Search for the cell housing the specified text and yield its (x, y) center coordinate. 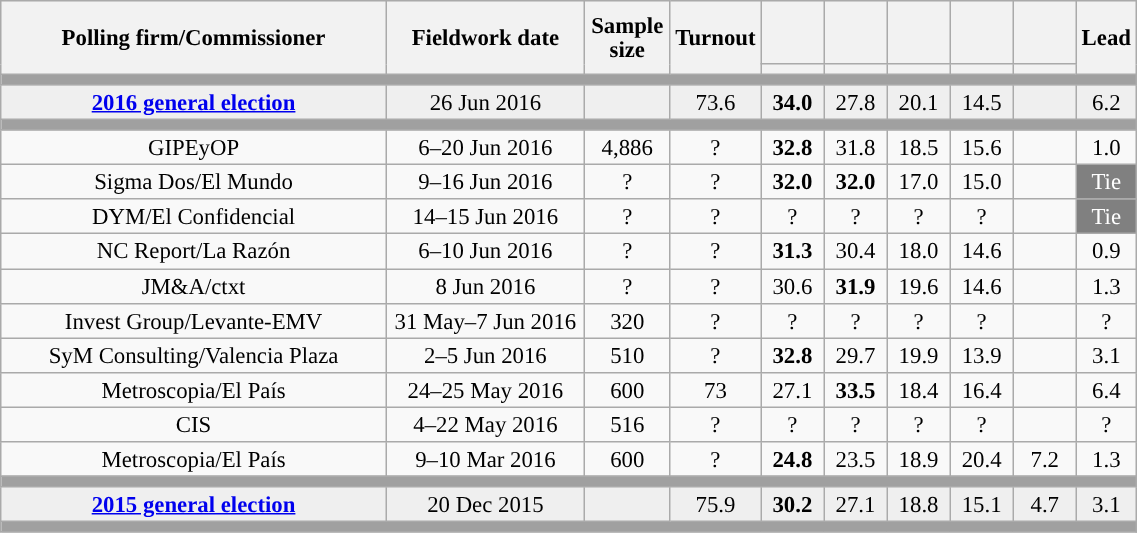
GIPEyOP (194, 148)
15.1 (982, 504)
6.4 (1106, 390)
16.4 (982, 390)
2016 general election (194, 102)
4–22 May 2016 (485, 424)
75.9 (716, 504)
516 (627, 424)
31.8 (856, 148)
13.9 (982, 356)
2015 general election (194, 504)
4,886 (627, 148)
18.0 (918, 252)
4.7 (1044, 504)
Fieldwork date (485, 38)
24.8 (792, 460)
73.6 (716, 102)
6–20 Jun 2016 (485, 148)
7.2 (1044, 460)
Lead (1106, 38)
31.3 (792, 252)
15.0 (982, 182)
2–5 Jun 2016 (485, 356)
320 (627, 320)
9–10 Mar 2016 (485, 460)
31 May–7 Jun 2016 (485, 320)
9–16 Jun 2016 (485, 182)
CIS (194, 424)
510 (627, 356)
18.9 (918, 460)
24–25 May 2016 (485, 390)
Sigma Dos/El Mundo (194, 182)
6.2 (1106, 102)
20 Dec 2015 (485, 504)
19.9 (918, 356)
Polling firm/Commissioner (194, 38)
31.9 (856, 286)
18.8 (918, 504)
29.7 (856, 356)
DYM/El Confidencial (194, 218)
18.4 (918, 390)
Sample size (627, 38)
SyM Consulting/Valencia Plaza (194, 356)
19.6 (918, 286)
14–15 Jun 2016 (485, 218)
6–10 Jun 2016 (485, 252)
33.5 (856, 390)
30.2 (792, 504)
1.0 (1106, 148)
Turnout (716, 38)
17.0 (918, 182)
15.6 (982, 148)
73 (716, 390)
20.1 (918, 102)
27.8 (856, 102)
23.5 (856, 460)
20.4 (982, 460)
8 Jun 2016 (485, 286)
30.4 (856, 252)
0.9 (1106, 252)
26 Jun 2016 (485, 102)
14.5 (982, 102)
30.6 (792, 286)
NC Report/La Razón (194, 252)
JM&A/ctxt (194, 286)
18.5 (918, 148)
34.0 (792, 102)
Invest Group/Levante-EMV (194, 320)
